Pinpoint the cell where the given text exists, returning its (X, Y) midpoint coordinate. 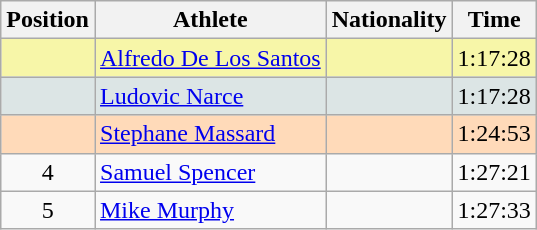
1:27:33 (494, 210)
Alfredo De Los Santos (210, 58)
Samuel Spencer (210, 172)
Athlete (210, 20)
Ludovic Narce (210, 96)
Nationality (389, 20)
Position (48, 20)
5 (48, 210)
Stephane Massard (210, 134)
4 (48, 172)
1:27:21 (494, 172)
Time (494, 20)
1:24:53 (494, 134)
Mike Murphy (210, 210)
